Pinpoint the cell where the given text exists, returning its [X, Y] midpoint coordinate. 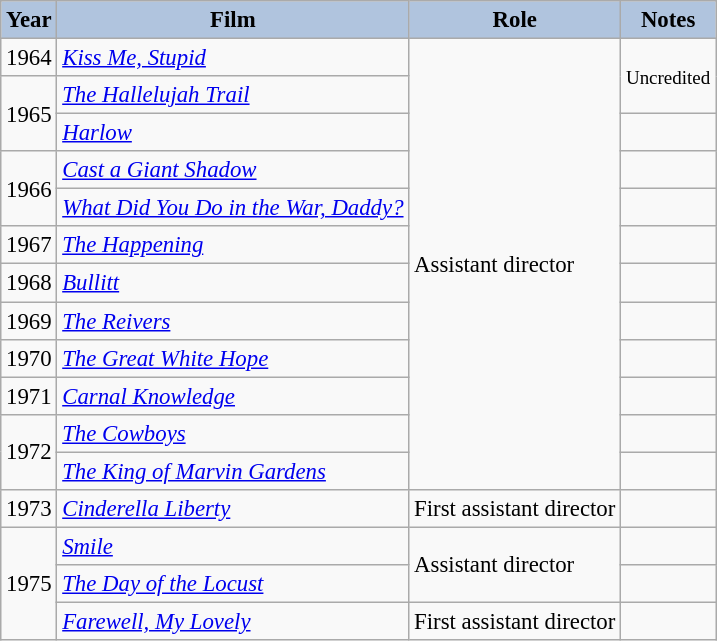
1971 [29, 396]
Notes [668, 20]
The Reivers [233, 321]
Film [233, 20]
Cinderella Liberty [233, 509]
The Cowboys [233, 433]
Cast a Giant Shadow [233, 170]
The Happening [233, 245]
Kiss Me, Stupid [233, 58]
The Day of the Locust [233, 584]
1973 [29, 509]
The King of Marvin Gardens [233, 471]
The Hallelujah Trail [233, 95]
1972 [29, 452]
The Great White Hope [233, 358]
1967 [29, 245]
1975 [29, 584]
1965 [29, 114]
Uncredited [668, 76]
1969 [29, 321]
Year [29, 20]
Bullitt [233, 283]
Carnal Knowledge [233, 396]
Farewell, My Lovely [233, 621]
Role [515, 20]
1966 [29, 188]
1964 [29, 58]
1970 [29, 358]
Smile [233, 546]
1968 [29, 283]
What Did You Do in the War, Daddy? [233, 208]
Harlow [233, 133]
